Find where the given text appears and provide that cell's center as [X, Y] coordinate. 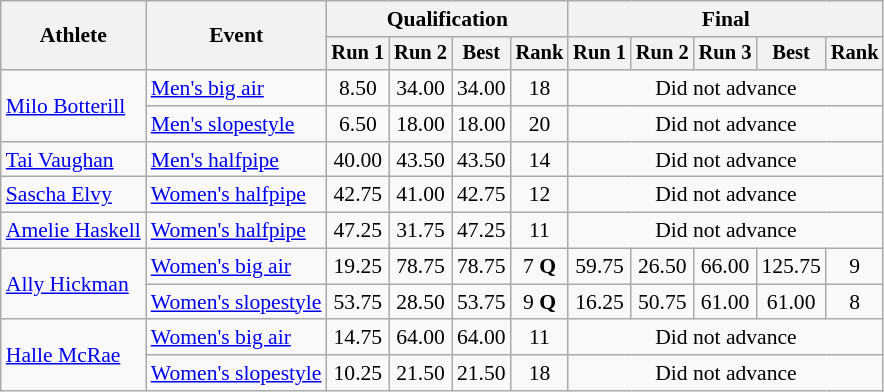
Ally Hickman [74, 284]
Men's slopestyle [236, 124]
14.75 [358, 338]
40.00 [358, 160]
31.75 [420, 231]
10.25 [358, 373]
Men's halfpipe [236, 160]
Athlete [74, 36]
Tai Vaughan [74, 160]
Men's big air [236, 88]
26.50 [662, 267]
Event [236, 36]
20 [540, 124]
8.50 [358, 88]
Sascha Elvy [74, 195]
50.75 [662, 302]
125.75 [790, 267]
19.25 [358, 267]
6.50 [358, 124]
Amelie Haskell [74, 231]
8 [855, 302]
41.00 [420, 195]
59.75 [600, 267]
9 Q [540, 302]
12 [540, 195]
Run 3 [726, 54]
14 [540, 160]
Final [726, 19]
16.25 [600, 302]
7 Q [540, 267]
28.50 [420, 302]
9 [855, 267]
Milo Botterill [74, 106]
Qualification [448, 19]
66.00 [726, 267]
Halle McRae [74, 356]
